Locate the cell with the specified text and output its [X, Y] center coordinate. 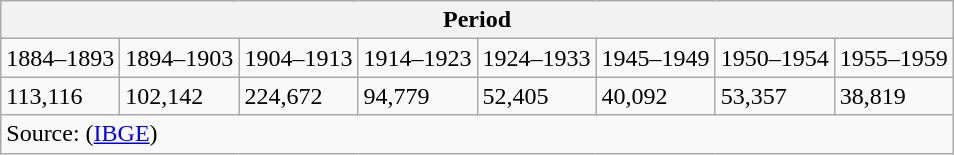
113,116 [60, 96]
224,672 [298, 96]
1955–1959 [894, 58]
1904–1913 [298, 58]
Source: (IBGE) [477, 134]
1884–1893 [60, 58]
1924–1933 [536, 58]
1894–1903 [180, 58]
40,092 [656, 96]
53,357 [774, 96]
Period [477, 20]
1914–1923 [418, 58]
1950–1954 [774, 58]
102,142 [180, 96]
52,405 [536, 96]
38,819 [894, 96]
1945–1949 [656, 58]
94,779 [418, 96]
